Search for the cell housing the specified text and yield its [x, y] center coordinate. 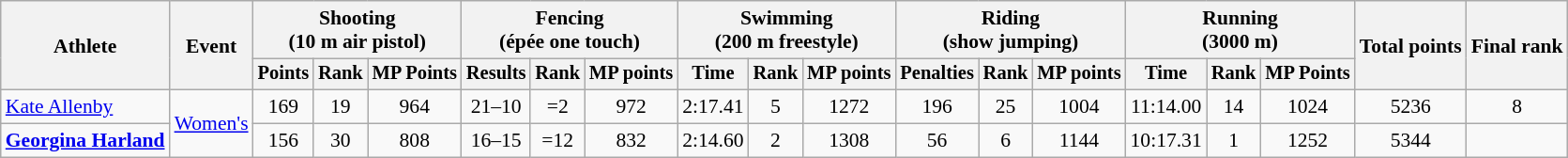
2:14.60 [713, 141]
8 [1517, 107]
Results [496, 74]
Running(3000 m) [1240, 30]
1144 [1079, 141]
972 [631, 107]
1272 [848, 107]
=2 [557, 107]
169 [283, 107]
5 [776, 107]
16–15 [496, 141]
Women's [212, 124]
21–10 [496, 107]
1252 [1307, 141]
196 [936, 107]
14 [1234, 107]
Event [212, 45]
1004 [1079, 107]
5236 [1411, 107]
Fencing(épée one touch) [570, 30]
19 [341, 107]
1024 [1307, 107]
Penalties [936, 74]
5344 [1411, 141]
832 [631, 141]
Georgina Harland [85, 141]
808 [415, 141]
Total points [1411, 45]
Points [283, 74]
30 [341, 141]
2:17.41 [713, 107]
2 [776, 141]
Athlete [85, 45]
1 [1234, 141]
1308 [848, 141]
=12 [557, 141]
Shooting(10 m air pistol) [358, 30]
Kate Allenby [85, 107]
156 [283, 141]
6 [1006, 141]
Final rank [1517, 45]
25 [1006, 107]
964 [415, 107]
10:17.31 [1165, 141]
Swimming(200 m freestyle) [786, 30]
56 [936, 141]
11:14.00 [1165, 107]
Riding(show jumping) [1010, 30]
